Identify which cell holds the provided text, then report its [X, Y] central coordinate. 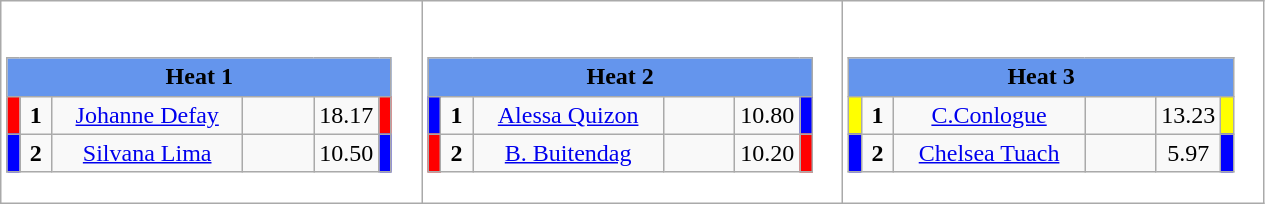
Heat 3 [1041, 77]
Alessa Quizon [568, 115]
Heat 1 [199, 77]
10.20 [768, 153]
5.97 [1188, 153]
Heat 2 1 Alessa Quizon 10.80 2 B. Buitendag 10.20 [632, 102]
13.23 [1188, 115]
10.50 [346, 153]
Chelsea Tuach [990, 153]
Silvana Lima [148, 153]
B. Buitendag [568, 153]
Johanne Defay [148, 115]
Heat 2 [620, 77]
Heat 1 1 Johanne Defay 18.17 2 Silvana Lima 10.50 [212, 102]
C.Conlogue [990, 115]
18.17 [346, 115]
Heat 3 1 C.Conlogue 13.23 2 Chelsea Tuach 5.97 [1054, 102]
10.80 [768, 115]
